Find where the given text appears and provide that cell's center as (x, y) coordinate. 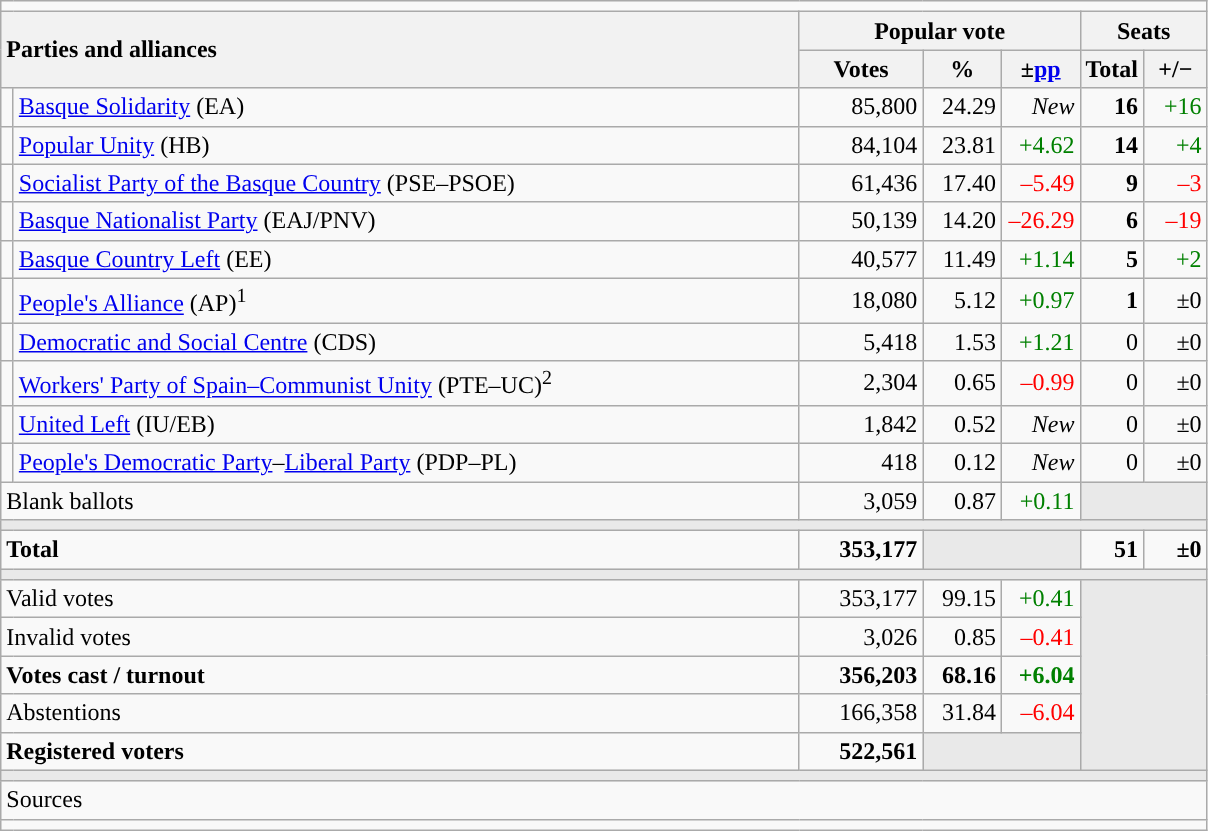
Parties and alliances (400, 50)
1 (1112, 300)
14 (1112, 145)
United Left (IU/EB) (406, 424)
522,561 (861, 751)
3,059 (861, 501)
Basque Solidarity (EA) (406, 107)
16 (1112, 107)
Popular Unity (HB) (406, 145)
Abstentions (400, 713)
68.16 (962, 675)
±pp (1040, 69)
+6.04 (1040, 675)
40,577 (861, 259)
Workers' Party of Spain–Communist Unity (PTE–UC)2 (406, 384)
Invalid votes (400, 637)
18,080 (861, 300)
–3 (1176, 183)
% (962, 69)
–0.41 (1040, 637)
+0.41 (1040, 599)
Sources (604, 800)
0.52 (962, 424)
–26.29 (1040, 221)
418 (861, 462)
3,026 (861, 637)
Popular vote (940, 31)
51 (1112, 550)
50,139 (861, 221)
5,418 (861, 342)
+1.14 (1040, 259)
99.15 (962, 599)
–19 (1176, 221)
2,304 (861, 384)
+0.11 (1040, 501)
Seats (1144, 31)
85,800 (861, 107)
1,842 (861, 424)
11.49 (962, 259)
24.29 (962, 107)
5 (1112, 259)
5.12 (962, 300)
166,358 (861, 713)
Basque Country Left (EE) (406, 259)
Votes (861, 69)
0.12 (962, 462)
1.53 (962, 342)
0.85 (962, 637)
84,104 (861, 145)
–5.49 (1040, 183)
356,203 (861, 675)
9 (1112, 183)
14.20 (962, 221)
0.65 (962, 384)
+1.21 (1040, 342)
6 (1112, 221)
Socialist Party of the Basque Country (PSE–PSOE) (406, 183)
+2 (1176, 259)
+/− (1176, 69)
+16 (1176, 107)
+4 (1176, 145)
0.87 (962, 501)
61,436 (861, 183)
People's Democratic Party–Liberal Party (PDP–PL) (406, 462)
–0.99 (1040, 384)
+0.97 (1040, 300)
Blank ballots (400, 501)
People's Alliance (AP)1 (406, 300)
Valid votes (400, 599)
Basque Nationalist Party (EAJ/PNV) (406, 221)
31.84 (962, 713)
23.81 (962, 145)
–6.04 (1040, 713)
Democratic and Social Centre (CDS) (406, 342)
Registered voters (400, 751)
+4.62 (1040, 145)
17.40 (962, 183)
Votes cast / turnout (400, 675)
